Output the (X, Y) coordinate of the center of the cell containing the given text.  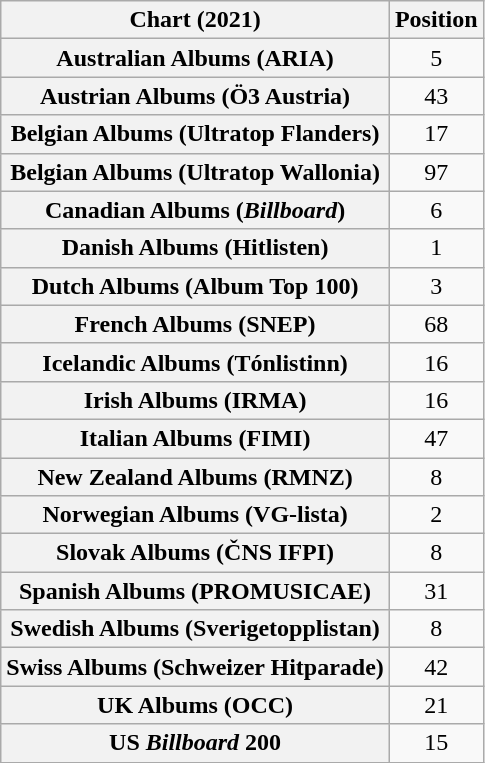
Position (436, 20)
Danish Albums (Hitlisten) (196, 248)
UK Albums (OCC) (196, 705)
Irish Albums (IRMA) (196, 400)
Swiss Albums (Schweizer Hitparade) (196, 667)
Swedish Albums (Sverigetopplistan) (196, 629)
New Zealand Albums (RMNZ) (196, 477)
US Billboard 200 (196, 743)
French Albums (SNEP) (196, 324)
Icelandic Albums (Tónlistinn) (196, 362)
47 (436, 438)
68 (436, 324)
Dutch Albums (Album Top 100) (196, 286)
43 (436, 96)
Italian Albums (FIMI) (196, 438)
Norwegian Albums (VG-lista) (196, 515)
97 (436, 172)
42 (436, 667)
Belgian Albums (Ultratop Wallonia) (196, 172)
Austrian Albums (Ö3 Austria) (196, 96)
31 (436, 591)
Australian Albums (ARIA) (196, 58)
17 (436, 134)
3 (436, 286)
Slovak Albums (ČNS IFPI) (196, 553)
6 (436, 210)
5 (436, 58)
Canadian Albums (Billboard) (196, 210)
Belgian Albums (Ultratop Flanders) (196, 134)
Chart (2021) (196, 20)
21 (436, 705)
15 (436, 743)
Spanish Albums (PROMUSICAE) (196, 591)
2 (436, 515)
1 (436, 248)
